Output the (x, y) coordinate of the center of the cell containing the given text.  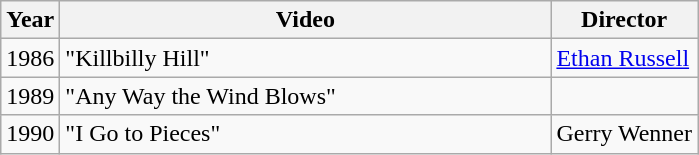
1989 (30, 96)
Year (30, 20)
"Any Way the Wind Blows" (306, 96)
1990 (30, 134)
Ethan Russell (624, 58)
Gerry Wenner (624, 134)
Video (306, 20)
"I Go to Pieces" (306, 134)
1986 (30, 58)
Director (624, 20)
"Killbilly Hill" (306, 58)
